Determine the [X, Y] coordinate at the center of the cell enclosing the given text.  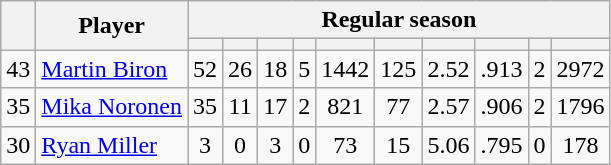
52 [206, 69]
.913 [502, 69]
178 [580, 145]
11 [240, 107]
5 [304, 69]
1442 [346, 69]
.795 [502, 145]
Ryan Miller [112, 145]
Player [112, 26]
30 [18, 145]
2.52 [448, 69]
17 [276, 107]
18 [276, 69]
2972 [580, 69]
Martin Biron [112, 69]
77 [398, 107]
73 [346, 145]
Mika Noronen [112, 107]
.906 [502, 107]
2.57 [448, 107]
Regular season [400, 20]
5.06 [448, 145]
125 [398, 69]
1796 [580, 107]
821 [346, 107]
43 [18, 69]
26 [240, 69]
15 [398, 145]
